Scan for the cell matching the given text and deliver its [x, y] coordinate at center. 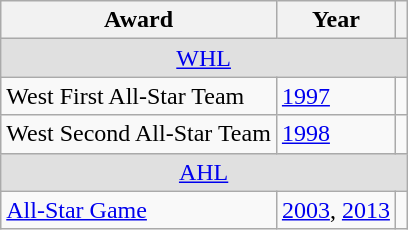
1998 [336, 134]
Year [336, 20]
WHL [204, 58]
1997 [336, 96]
West First All-Star Team [139, 96]
West Second All-Star Team [139, 134]
2003, 2013 [336, 210]
AHL [204, 172]
All-Star Game [139, 210]
Award [139, 20]
